Capture the cell that displays the provided text and extract its [X, Y] central coordinate. 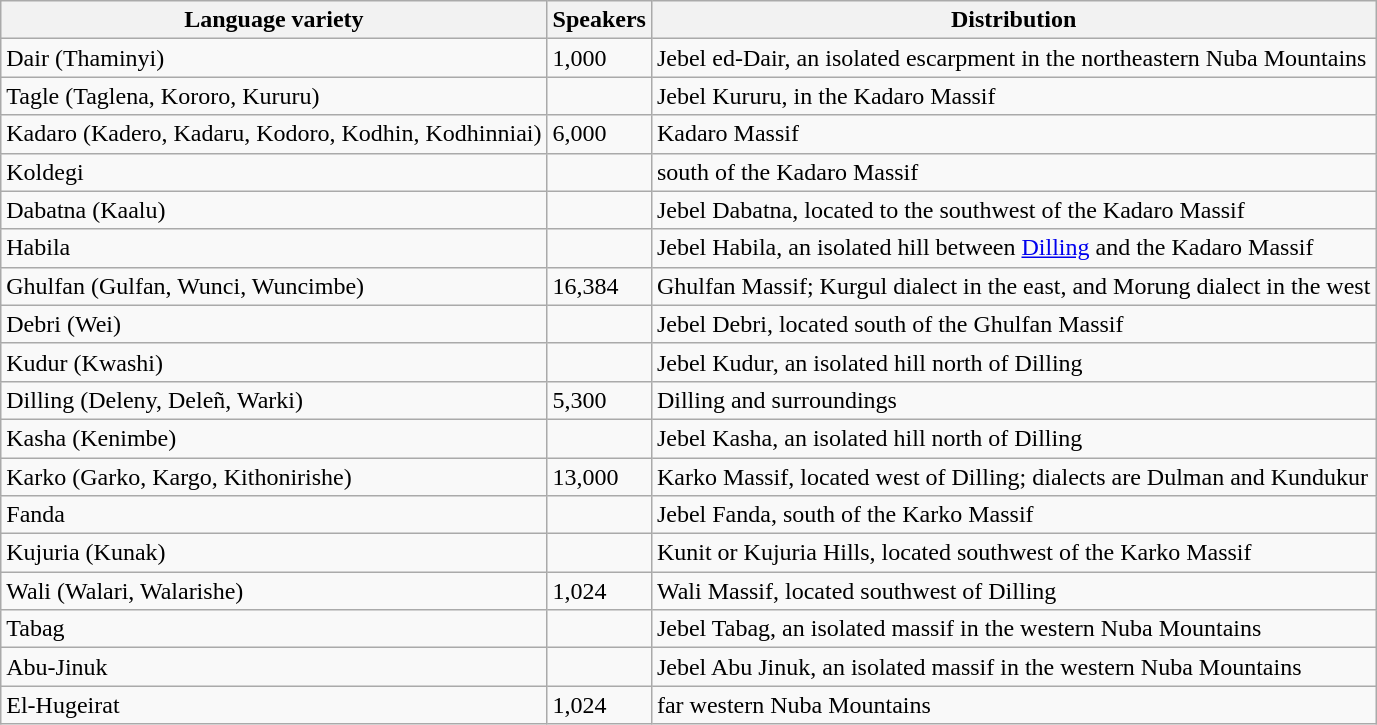
Dilling and surroundings [1013, 400]
Kudur (Kwashi) [274, 362]
Kadaro (Kadero, Kadaru, Kodoro, Kodhin, Kodhinniai) [274, 134]
6,000 [599, 134]
Dabatna (Kaalu) [274, 210]
Debri (Wei) [274, 324]
13,000 [599, 477]
Karko Massif, located west of Dilling; dialects are Dulman and Kundukur [1013, 477]
1,000 [599, 58]
Abu-Jinuk [274, 667]
Jebel Debri, located south of the Ghulfan Massif [1013, 324]
Jebel Fanda, south of the Karko Massif [1013, 515]
Jebel Dabatna, located to the southwest of the Kadaro Massif [1013, 210]
Jebel Tabag, an isolated massif in the western Nuba Mountains [1013, 629]
Jebel Kururu, in the Kadaro Massif [1013, 96]
south of the Kadaro Massif [1013, 172]
Speakers [599, 20]
Jebel Kasha, an isolated hill north of Dilling [1013, 438]
El-Hugeirat [274, 705]
5,300 [599, 400]
Wali (Walari, Walarishe) [274, 591]
Tabag [274, 629]
Karko (Garko, Kargo, Kithonirishe) [274, 477]
16,384 [599, 286]
Tagle (Taglena, Kororo, Kururu) [274, 96]
far western Nuba Mountains [1013, 705]
Dilling (Deleny, Deleñ, Warki) [274, 400]
Kasha (Kenimbe) [274, 438]
Koldegi [274, 172]
Jebel Abu Jinuk, an isolated massif in the western Nuba Mountains [1013, 667]
Fanda [274, 515]
Habila [274, 248]
Kunit or Kujuria Hills, located southwest of the Karko Massif [1013, 553]
Ghulfan Massif; Kurgul dialect in the east, and Morung dialect in the west [1013, 286]
Language variety [274, 20]
Wali Massif, located southwest of Dilling [1013, 591]
Distribution [1013, 20]
Dair (Thaminyi) [274, 58]
Kujuria (Kunak) [274, 553]
Kadaro Massif [1013, 134]
Jebel Habila, an isolated hill between Dilling and the Kadaro Massif [1013, 248]
Jebel Kudur, an isolated hill north of Dilling [1013, 362]
Ghulfan (Gulfan, Wunci, Wuncimbe) [274, 286]
Jebel ed-Dair, an isolated escarpment in the northeastern Nuba Mountains [1013, 58]
